Find where the given text appears and provide that cell's center as [x, y] coordinate. 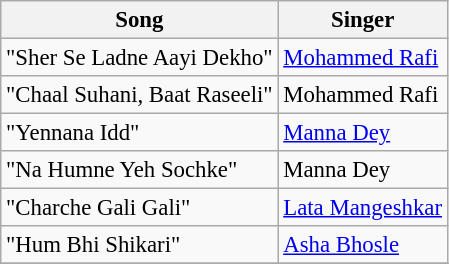
Asha Bhosle [362, 245]
"Charche Gali Gali" [140, 208]
"Sher Se Ladne Aayi Dekho" [140, 58]
Lata Mangeshkar [362, 208]
"Na Humne Yeh Sochke" [140, 170]
Singer [362, 20]
"Chaal Suhani, Baat Raseeli" [140, 95]
Song [140, 20]
"Hum Bhi Shikari" [140, 245]
"Yennana Idd" [140, 133]
